Find where the given text appears and provide that cell's center as [X, Y] coordinate. 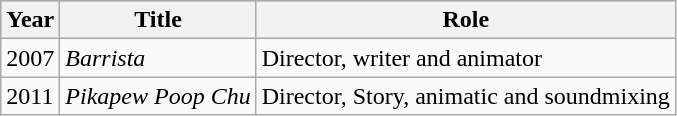
Director, writer and animator [466, 58]
Year [30, 20]
Barrista [158, 58]
Pikapew Poop Chu [158, 96]
Role [466, 20]
2007 [30, 58]
Title [158, 20]
Director, Story, animatic and soundmixing [466, 96]
2011 [30, 96]
